Locate the cell with the specified text and output its (X, Y) center coordinate. 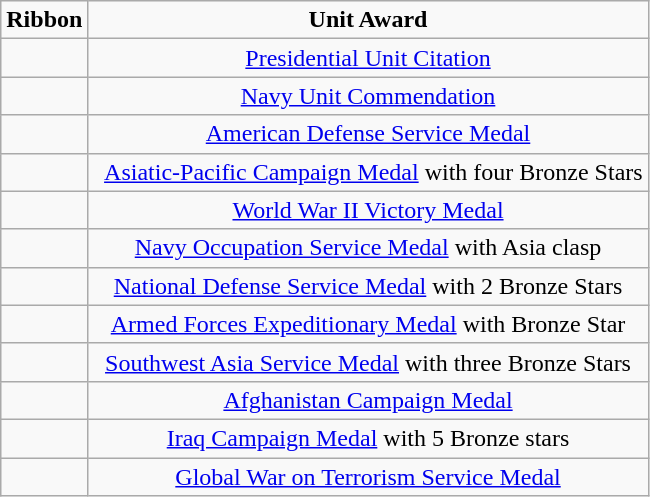
Unit Award (368, 20)
Iraq Campaign Medal with 5 Bronze stars (368, 438)
World War II Victory Medal (368, 210)
Navy Occupation Service Medal with Asia clasp (368, 248)
National Defense Service Medal with 2 Bronze Stars (368, 286)
Southwest Asia Service Medal with three Bronze Stars (368, 362)
Navy Unit Commendation (368, 96)
Asiatic-Pacific Campaign Medal with four Bronze Stars (368, 172)
Ribbon (44, 20)
Afghanistan Campaign Medal (368, 400)
Armed Forces Expeditionary Medal with Bronze Star (368, 324)
American Defense Service Medal (368, 134)
Presidential Unit Citation (368, 58)
Global War on Terrorism Service Medal (368, 477)
